Scan for the cell matching the given text and deliver its (x, y) coordinate at center. 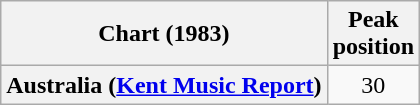
30 (373, 85)
Peakposition (373, 34)
Australia (Kent Music Report) (164, 85)
Chart (1983) (164, 34)
